Provide the (X, Y) coordinate of the cell's center where the given text is located.  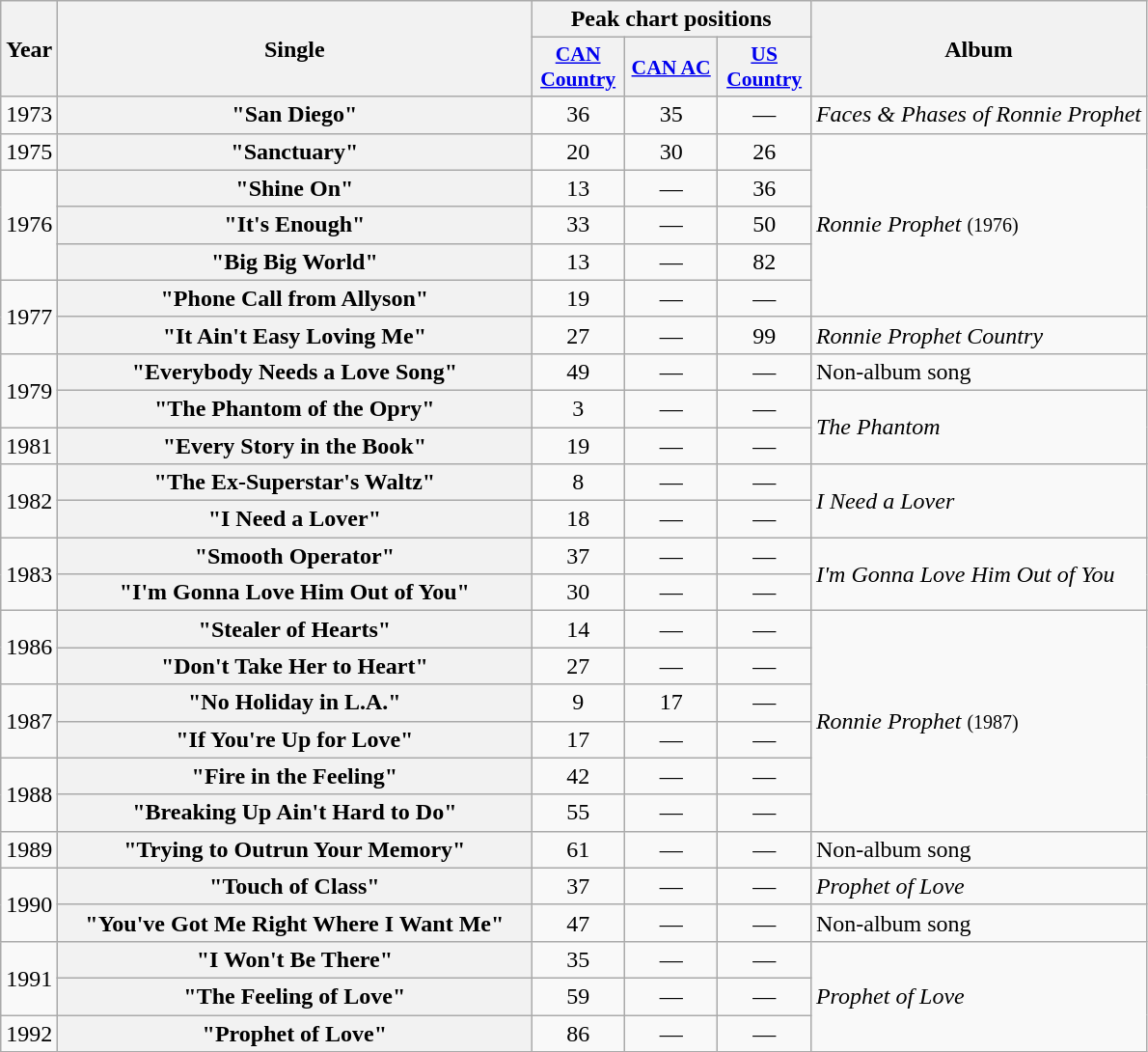
"Breaking Up Ain't Hard to Do" (295, 813)
1989 (29, 849)
Faces & Phases of Ronnie Prophet (978, 115)
1990 (29, 904)
9 (579, 703)
1976 (29, 225)
47 (579, 923)
"It Ain't Easy Loving Me" (295, 335)
8 (579, 483)
"Smooth Operator" (295, 556)
20 (579, 152)
1973 (29, 115)
Ronnie Prophet Country (978, 335)
"Shine On" (295, 188)
1982 (29, 501)
"Touch of Class" (295, 886)
"The Phantom of the Opry" (295, 408)
18 (579, 519)
"I Need a Lover" (295, 519)
1977 (29, 317)
"I Won't Be There" (295, 959)
"I'm Gonna Love Him Out of You" (295, 593)
"It's Enough" (295, 225)
"Everybody Needs a Love Song" (295, 372)
50 (764, 225)
1987 (29, 721)
"Every Story in the Book" (295, 445)
1979 (29, 390)
"Fire in the Feeling" (295, 776)
1988 (29, 794)
"You've Got Me Right Where I Want Me" (295, 923)
1983 (29, 574)
"Phone Call from Allyson" (295, 298)
"The Feeling of Love" (295, 996)
Ronnie Prophet (1987) (978, 721)
Album (978, 48)
49 (579, 372)
14 (579, 629)
1986 (29, 648)
I'm Gonna Love Him Out of You (978, 574)
Single (295, 48)
CAN Country (579, 68)
42 (579, 776)
The Phantom (978, 427)
86 (579, 1034)
"If You're Up for Love" (295, 739)
"Trying to Outrun Your Memory" (295, 849)
"Sanctuary" (295, 152)
I Need a Lover (978, 501)
99 (764, 335)
Peak chart positions (671, 19)
CAN AC (671, 68)
1981 (29, 445)
Year (29, 48)
55 (579, 813)
26 (764, 152)
1991 (29, 978)
3 (579, 408)
"Big Big World" (295, 262)
"Don't Take Her to Heart" (295, 666)
"Stealer of Hearts" (295, 629)
"The Ex-Superstar's Waltz" (295, 483)
"San Diego" (295, 115)
33 (579, 225)
"Prophet of Love" (295, 1034)
1992 (29, 1034)
1975 (29, 152)
US Country (764, 68)
82 (764, 262)
Ronnie Prophet (1976) (978, 225)
61 (579, 849)
"No Holiday in L.A." (295, 703)
59 (579, 996)
